For the text-containing cell, return its midpoint in (x, y) coordinate format. 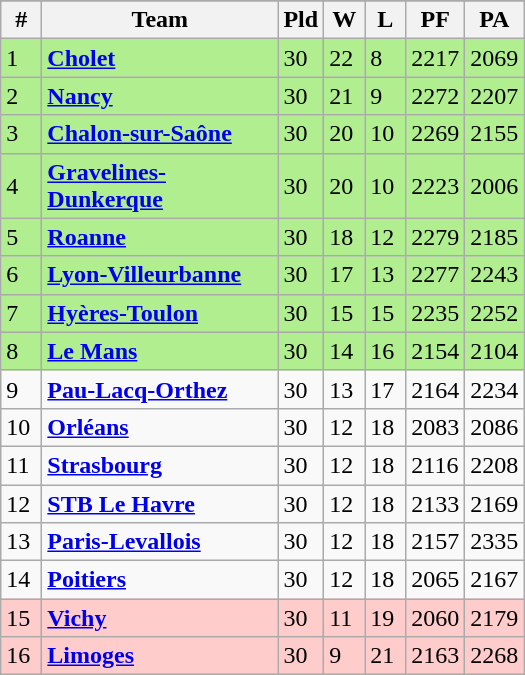
Pld (301, 20)
6 (22, 275)
2185 (494, 237)
PA (494, 20)
Poitiers (160, 580)
2234 (494, 389)
2060 (436, 618)
2157 (436, 542)
Gravelines-Dunkerque (160, 186)
Le Mans (160, 351)
2268 (494, 656)
2086 (494, 427)
2083 (436, 427)
Team (160, 20)
2155 (494, 134)
PF (436, 20)
1 (22, 58)
2065 (436, 580)
2235 (436, 313)
L (386, 20)
2154 (436, 351)
STB Le Havre (160, 503)
2116 (436, 465)
Pau-Lacq-Orthez (160, 389)
Limoges (160, 656)
2272 (436, 96)
5 (22, 237)
Nancy (160, 96)
2223 (436, 186)
2207 (494, 96)
2006 (494, 186)
Orléans (160, 427)
2252 (494, 313)
2243 (494, 275)
2069 (494, 58)
2208 (494, 465)
Vichy (160, 618)
19 (386, 618)
Cholet (160, 58)
Hyères-Toulon (160, 313)
Strasbourg (160, 465)
W (344, 20)
2164 (436, 389)
2335 (494, 542)
2163 (436, 656)
2169 (494, 503)
2104 (494, 351)
Paris-Levallois (160, 542)
4 (22, 186)
2217 (436, 58)
2279 (436, 237)
Lyon-Villeurbanne (160, 275)
3 (22, 134)
2 (22, 96)
22 (344, 58)
2167 (494, 580)
2179 (494, 618)
Roanne (160, 237)
Chalon-sur-Saône (160, 134)
2269 (436, 134)
7 (22, 313)
# (22, 20)
2133 (436, 503)
2277 (436, 275)
